Output the (X, Y) coordinate of the center of the cell containing the given text.  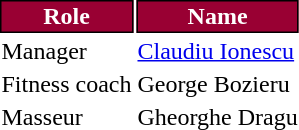
Claudiu Ionescu (218, 51)
Fitness coach (66, 84)
Name (218, 16)
Manager (66, 51)
George Bozieru (218, 84)
Role (66, 16)
